Locate the cell with the specified text and output its (x, y) center coordinate. 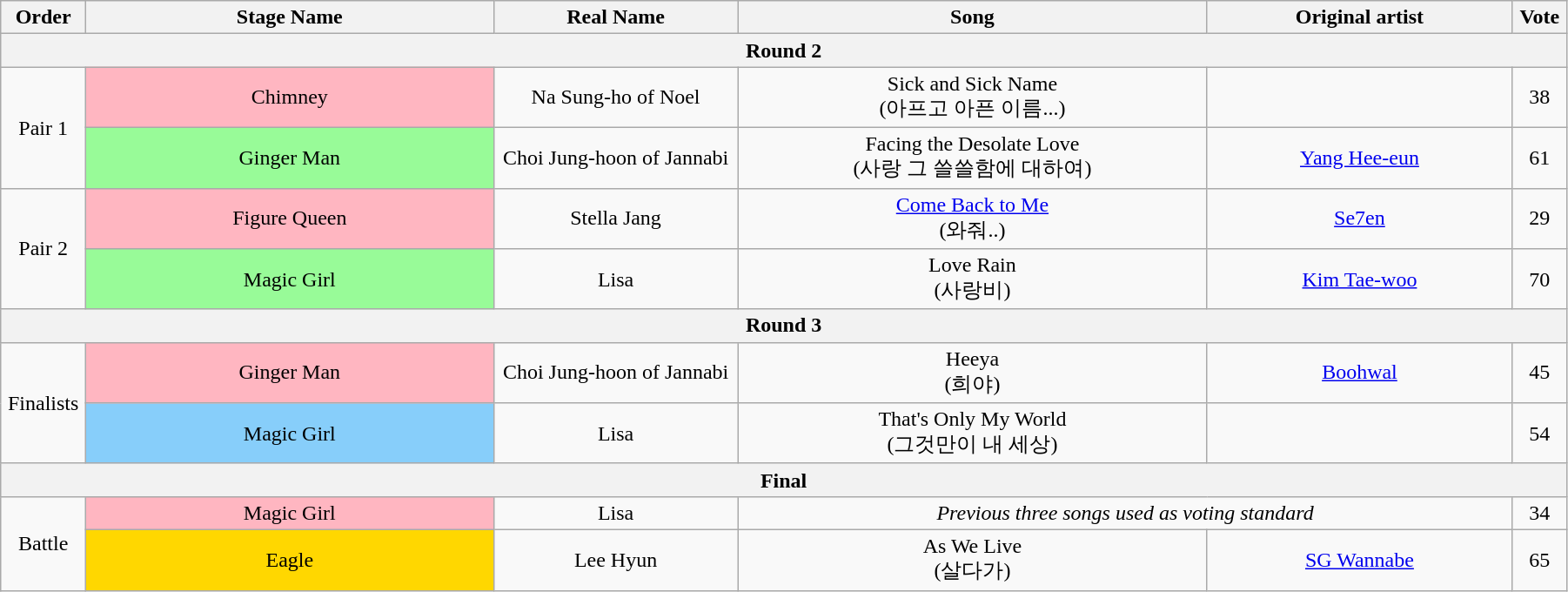
Sick and Sick Name(아프고 아픈 이름...) (973, 98)
Pair 2 (44, 249)
Figure Queen (290, 219)
Battle (44, 543)
54 (1539, 434)
Eagle (290, 560)
Chimney (290, 98)
Stage Name (290, 17)
Stella Jang (616, 219)
Se7en (1359, 219)
Heeya(희야) (973, 373)
Love Rain(사랑비) (973, 279)
Come Back to Me(와줘..) (973, 219)
Finalists (44, 402)
Yang Hee-eun (1359, 158)
65 (1539, 560)
Na Sung-ho of Noel (616, 98)
Real Name (616, 17)
61 (1539, 158)
Round 2 (784, 50)
Facing the Desolate Love(사랑 그 쓸쓸함에 대하여) (973, 158)
That's Only My World(그것만이 내 세상) (973, 434)
45 (1539, 373)
70 (1539, 279)
38 (1539, 98)
SG Wannabe (1359, 560)
Order (44, 17)
Pair 1 (44, 127)
Lee Hyun (616, 560)
Original artist (1359, 17)
Song (973, 17)
29 (1539, 219)
As We Live(살다가) (973, 560)
34 (1539, 513)
Kim Tae-woo (1359, 279)
Boohwal (1359, 373)
Vote (1539, 17)
Final (784, 480)
Previous three songs used as voting standard (1125, 513)
Round 3 (784, 326)
